For the text-containing cell, return its midpoint in [x, y] coordinate format. 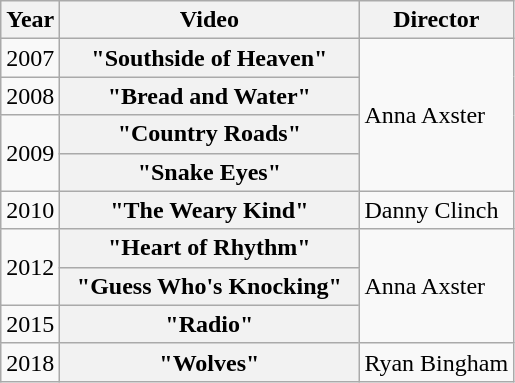
"Southside of Heaven" [210, 58]
"The Weary Kind" [210, 210]
2009 [30, 153]
"Guess Who's Knocking" [210, 286]
2008 [30, 96]
"Radio" [210, 324]
Ryan Bingham [436, 362]
Director [436, 20]
"Bread and Water" [210, 96]
Danny Clinch [436, 210]
"Country Roads" [210, 134]
2015 [30, 324]
2007 [30, 58]
"Heart of Rhythm" [210, 248]
Year [30, 20]
2018 [30, 362]
Video [210, 20]
"Snake Eyes" [210, 172]
2012 [30, 267]
"Wolves" [210, 362]
2010 [30, 210]
